Identify which cell holds the provided text, then report its [x, y] central coordinate. 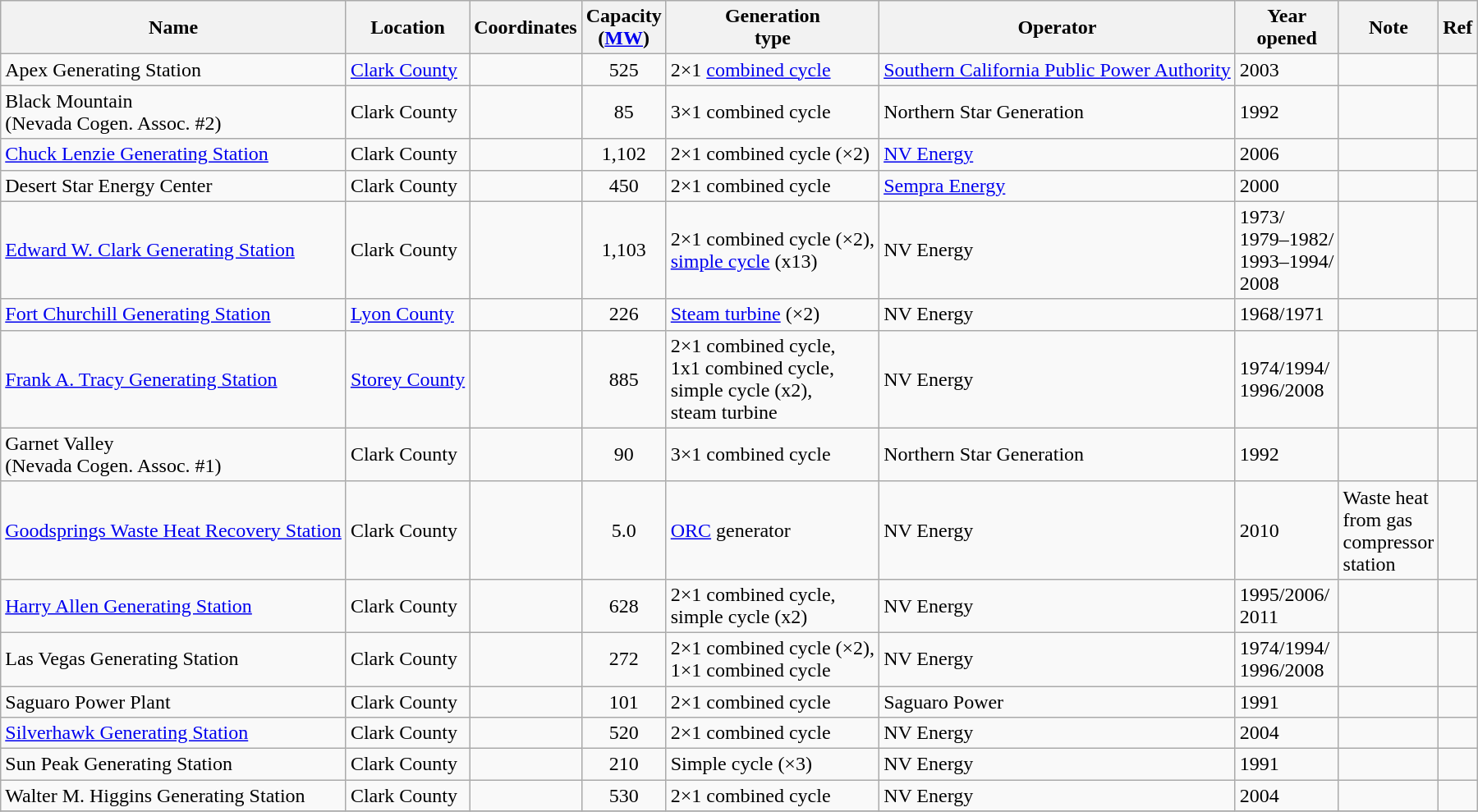
226 [624, 314]
Ref [1458, 28]
2×1 combined cycle (×2),simple cycle (x13) [772, 250]
628 [624, 606]
101 [624, 702]
Harry Allen Generating Station [174, 606]
2010 [1287, 530]
Simple cycle (×3) [772, 764]
Location [407, 28]
520 [624, 733]
Apex Generating Station [174, 70]
Capacity(MW) [624, 28]
530 [624, 796]
Desert Star Energy Center [174, 186]
ORC generator [772, 530]
Garnet Valley(Nevada Cogen. Assoc. #1) [174, 455]
Yearopened [1287, 28]
2000 [1287, 186]
Silverhawk Generating Station [174, 733]
885 [624, 379]
1995/2006/2011 [1287, 606]
Saguaro Power [1058, 702]
1,103 [624, 250]
Chuck Lenzie Generating Station [174, 154]
85 [624, 112]
2006 [1287, 154]
Frank A. Tracy Generating Station [174, 379]
2×1 combined cycle (×2) [772, 154]
Waste heatfrom gascompressorstation [1388, 530]
2×1 combined cycle (×2),1×1 combined cycle [772, 658]
Walter M. Higgins Generating Station [174, 796]
Generationtype [772, 28]
Edward W. Clark Generating Station [174, 250]
1973/1979–1982/1993–1994/2008 [1287, 250]
Black Mountain(Nevada Cogen. Assoc. #2) [174, 112]
2003 [1287, 70]
272 [624, 658]
Note [1388, 28]
Storey County [407, 379]
450 [624, 186]
Las Vegas Generating Station [174, 658]
Lyon County [407, 314]
90 [624, 455]
2×1 combined cycle,1x1 combined cycle,simple cycle (x2),steam turbine [772, 379]
Sun Peak Generating Station [174, 764]
2×1 combined cycle,simple cycle (x2) [772, 606]
Sempra Energy [1058, 186]
210 [624, 764]
1,102 [624, 154]
1968/1971 [1287, 314]
525 [624, 70]
5.0 [624, 530]
Southern California Public Power Authority [1058, 70]
Name [174, 28]
Goodsprings Waste Heat Recovery Station [174, 530]
Fort Churchill Generating Station [174, 314]
Operator [1058, 28]
Saguaro Power Plant [174, 702]
Steam turbine (×2) [772, 314]
Coordinates [526, 28]
